Output the (x, y) coordinate of the center of the cell containing the given text.  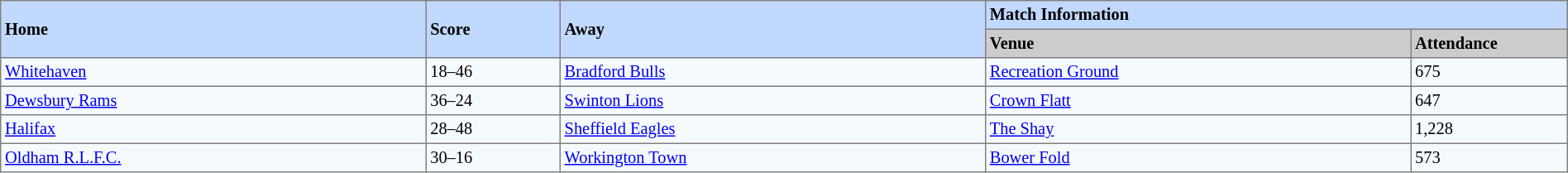
1,228 (1489, 129)
Whitehaven (213, 72)
Home (213, 30)
675 (1489, 72)
Dewsbury Rams (213, 100)
Swinton Lions (772, 100)
30–16 (493, 157)
Sheffield Eagles (772, 129)
Bower Fold (1198, 157)
Away (772, 30)
Attendance (1489, 43)
Recreation Ground (1198, 72)
Workington Town (772, 157)
Match Information (1277, 15)
36–24 (493, 100)
Crown Flatt (1198, 100)
573 (1489, 157)
647 (1489, 100)
Venue (1198, 43)
Bradford Bulls (772, 72)
The Shay (1198, 129)
Halifax (213, 129)
Oldham R.L.F.C. (213, 157)
28–48 (493, 129)
Score (493, 30)
18–46 (493, 72)
